Determine the [X, Y] coordinate at the center of the cell enclosing the given text.  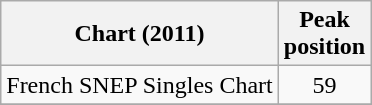
Chart (2011) [140, 34]
59 [324, 85]
Peakposition [324, 34]
French SNEP Singles Chart [140, 85]
